Determine the (x, y) coordinate at the center of the cell enclosing the given text.  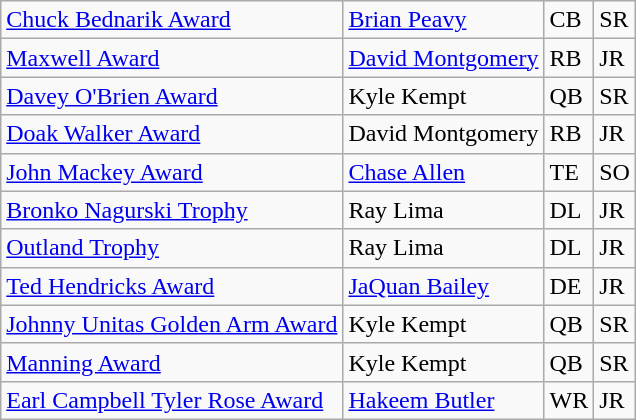
Bronko Nagurski Trophy (172, 210)
Doak Walker Award (172, 134)
Earl Campbell Tyler Rose Award (172, 400)
Chase Allen (444, 172)
Maxwell Award (172, 58)
CB (569, 20)
Chuck Bednarik Award (172, 20)
SO (615, 172)
Ted Hendricks Award (172, 286)
TE (569, 172)
John Mackey Award (172, 172)
WR (569, 400)
Brian Peavy (444, 20)
DE (569, 286)
Davey O'Brien Award (172, 96)
Outland Trophy (172, 248)
Johnny Unitas Golden Arm Award (172, 324)
JaQuan Bailey (444, 286)
Manning Award (172, 362)
Hakeem Butler (444, 400)
